For the text-containing cell, return its midpoint in (X, Y) coordinate format. 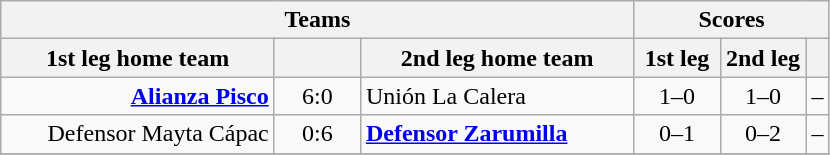
2nd leg (763, 58)
0–2 (763, 134)
Defensor Mayta Cápac (138, 134)
1st leg home team (138, 58)
Unión La Calera (497, 96)
6:0 (317, 96)
1st leg (677, 58)
2nd leg home team (497, 58)
Scores (732, 20)
Teams (318, 20)
Alianza Pisco (138, 96)
0–1 (677, 134)
Defensor Zarumilla (497, 134)
0:6 (317, 134)
